Find where the given text appears and provide that cell's center as (X, Y) coordinate. 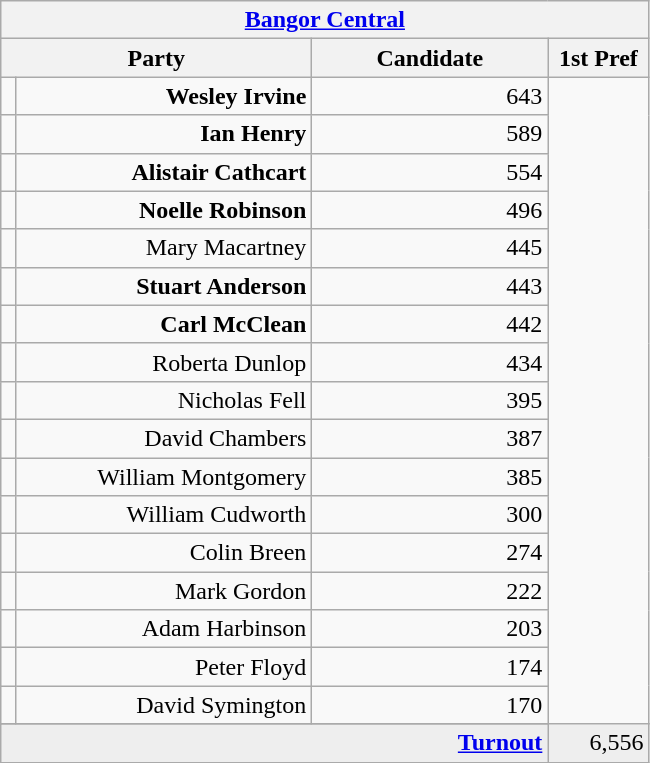
300 (430, 515)
Roberta Dunlop (164, 362)
203 (430, 629)
Peter Floyd (164, 667)
1st Pref (598, 58)
Mark Gordon (164, 591)
Nicholas Fell (164, 400)
274 (430, 553)
Carl McClean (164, 324)
Alistair Cathcart (164, 172)
Mary Macartney (164, 248)
6,556 (598, 743)
395 (430, 400)
William Montgomery (164, 477)
445 (430, 248)
385 (430, 477)
442 (430, 324)
Noelle Robinson (164, 210)
174 (430, 667)
Party (156, 58)
496 (430, 210)
Colin Breen (164, 553)
554 (430, 172)
643 (430, 96)
589 (430, 134)
Turnout (274, 743)
Stuart Anderson (164, 286)
222 (430, 591)
Candidate (430, 58)
170 (430, 705)
Bangor Central (325, 20)
434 (430, 362)
443 (430, 286)
William Cudworth (164, 515)
Adam Harbinson (164, 629)
Wesley Irvine (164, 96)
387 (430, 438)
David Symington (164, 705)
David Chambers (164, 438)
Ian Henry (164, 134)
